Locate the cell with the specified text and output its (x, y) center coordinate. 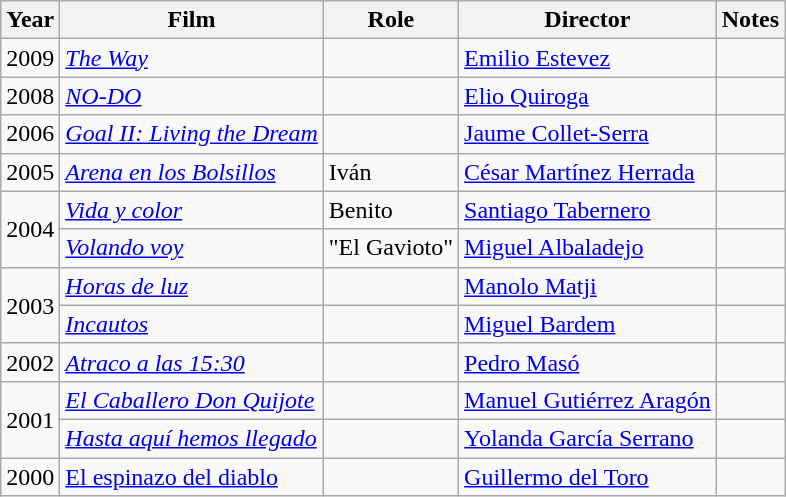
Emilio Estevez (588, 58)
NO-DO (192, 96)
Santiago Tabernero (588, 210)
Incautos (192, 324)
Guillermo del Toro (588, 477)
Horas de luz (192, 286)
Manuel Gutiérrez Aragón (588, 400)
Director (588, 20)
Film (192, 20)
2001 (30, 419)
Iván (390, 172)
César Martínez Herrada (588, 172)
Yolanda García Serrano (588, 438)
Miguel Albaladejo (588, 248)
Jaume Collet-Serra (588, 134)
2005 (30, 172)
El Caballero Don Quijote (192, 400)
2000 (30, 477)
Benito (390, 210)
Vida y color (192, 210)
2009 (30, 58)
Atraco a las 15:30 (192, 362)
Year (30, 20)
Hasta aquí hemos llegado (192, 438)
Arena en los Bolsillos (192, 172)
Elio Quiroga (588, 96)
Pedro Masó (588, 362)
Notes (750, 20)
The Way (192, 58)
2002 (30, 362)
Goal II: Living the Dream (192, 134)
2003 (30, 305)
El espinazo del diablo (192, 477)
Role (390, 20)
2006 (30, 134)
2008 (30, 96)
Volando voy (192, 248)
2004 (30, 229)
Miguel Bardem (588, 324)
Manolo Matji (588, 286)
"El Gavioto" (390, 248)
